Find where the given text appears and provide that cell's center as (X, Y) coordinate. 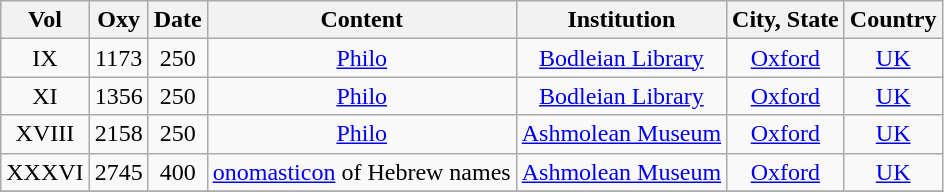
1173 (118, 58)
XVIII (45, 134)
1356 (118, 96)
onomasticon of Hebrew names (362, 172)
Country (893, 20)
400 (178, 172)
XXXVI (45, 172)
IX (45, 58)
Institution (621, 20)
Oxy (118, 20)
2745 (118, 172)
Content (362, 20)
City, State (786, 20)
XI (45, 96)
Date (178, 20)
Vol (45, 20)
2158 (118, 134)
